Return the (X, Y) coordinate for the center point of the cell that contains the specified text.  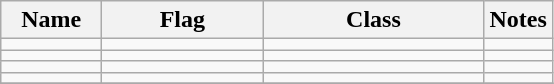
Notes (518, 20)
Flag (182, 20)
Name (52, 20)
Class (374, 20)
